Detect which cell encompasses the target text, then output its [x, y] center coordinate. 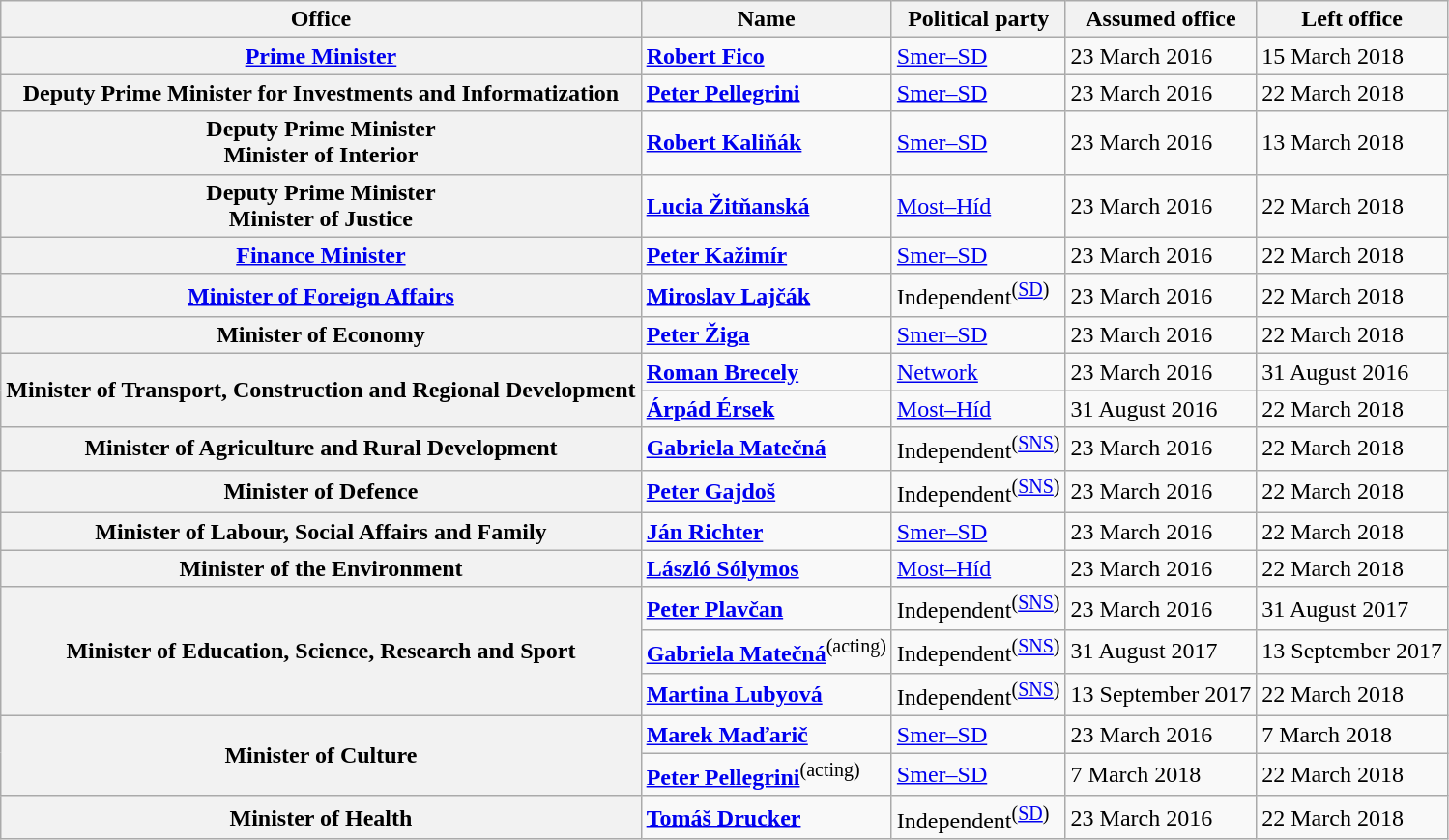
Peter Žiga [766, 335]
Minister of Economy [321, 335]
Office [321, 19]
Finance Minister [321, 255]
Peter Plavčan [766, 609]
Minister of Transport, Construction and Regional Development [321, 391]
Deputy Prime MinisterMinister of Interior [321, 143]
Miroslav Lajčák [766, 296]
Marek Maďarič [766, 735]
Left office [1352, 19]
Deputy Prime Minister for Investments and Informatization [321, 93]
Political party [978, 19]
Peter Pellegrini(acting) [766, 775]
Árpád Érsek [766, 409]
Peter Pellegrini [766, 93]
Assumed office [1161, 19]
Roman Brecely [766, 372]
Minister of Education, Science, Research and Sport [321, 652]
Peter Kažimír [766, 255]
Martina Lubyová [766, 694]
Minister of Labour, Social Affairs and Family [321, 532]
15 March 2018 [1352, 56]
Prime Minister [321, 56]
Gabriela Matečná(acting) [766, 652]
Minister of the Environment [321, 568]
Robert Fico [766, 56]
13 March 2018 [1352, 143]
Lucia Žitňanská [766, 205]
Minister of Culture [321, 756]
Name [766, 19]
Minister of Foreign Affairs [321, 296]
Deputy Prime MinisterMinister of Justice [321, 205]
Network [978, 372]
Ján Richter [766, 532]
Gabriela Matečná [766, 449]
Minister of Defence [321, 491]
Tomáš Drucker [766, 818]
Peter Gajdoš [766, 491]
Robert Kaliňák [766, 143]
Minister of Health [321, 818]
Minister of Agriculture and Rural Development [321, 449]
László Sólymos [766, 568]
